Output the (x, y) coordinate of the center of the cell containing the given text.  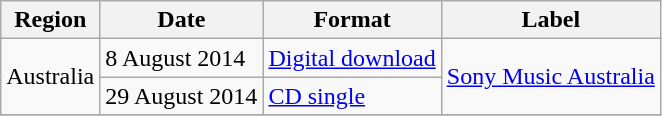
Australia (50, 77)
Digital download (352, 58)
Format (352, 20)
Date (182, 20)
Region (50, 20)
CD single (352, 96)
Sony Music Australia (550, 77)
8 August 2014 (182, 58)
29 August 2014 (182, 96)
Label (550, 20)
